Search for the cell housing the specified text and yield its (x, y) center coordinate. 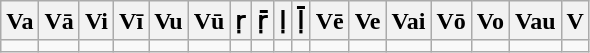
Vā (59, 21)
Vē (330, 21)
Ve (368, 21)
Vī (132, 21)
Vi (96, 21)
ḷ (282, 21)
Vai (408, 21)
ṛ (241, 21)
ṝ (262, 21)
ḹ (302, 21)
Vo (490, 21)
Vau (535, 21)
Vō (451, 21)
Vū (209, 21)
V (575, 21)
Va (20, 21)
Vu (169, 21)
